Capture the cell that displays the provided text and extract its (X, Y) central coordinate. 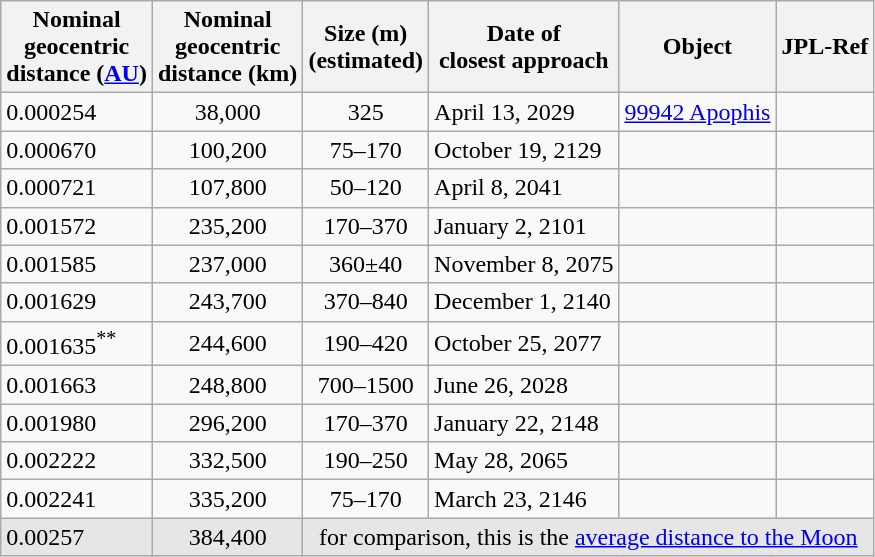
0.00257 (77, 537)
October 19, 2129 (524, 150)
December 1, 2140 (524, 302)
January 2, 2101 (524, 226)
100,200 (227, 150)
360±40 (366, 264)
0.002222 (77, 461)
for comparison, this is the average distance to the Moon (588, 537)
243,700 (227, 302)
107,800 (227, 188)
November 8, 2075 (524, 264)
April 13, 2029 (524, 112)
248,800 (227, 385)
0.001572 (77, 226)
50–120 (366, 188)
99942 Apophis (698, 112)
0.001635** (77, 344)
October 25, 2077 (524, 344)
335,200 (227, 499)
0.000670 (77, 150)
June 26, 2028 (524, 385)
296,200 (227, 423)
384,400 (227, 537)
April 8, 2041 (524, 188)
Nominalgeocentricdistance (km) (227, 47)
Nominalgeocentricdistance (AU) (77, 47)
190–420 (366, 344)
237,000 (227, 264)
0.000254 (77, 112)
0.001980 (77, 423)
0.001585 (77, 264)
244,600 (227, 344)
Date ofclosest approach (524, 47)
370–840 (366, 302)
0.000721 (77, 188)
Object (698, 47)
190–250 (366, 461)
332,500 (227, 461)
0.002241 (77, 499)
Size (m)(estimated) (366, 47)
March 23, 2146 (524, 499)
700–1500 (366, 385)
0.001629 (77, 302)
38,000 (227, 112)
JPL-Ref (825, 47)
235,200 (227, 226)
0.001663 (77, 385)
325 (366, 112)
May 28, 2065 (524, 461)
January 22, 2148 (524, 423)
